Find where the given text appears and provide that cell's center as (X, Y) coordinate. 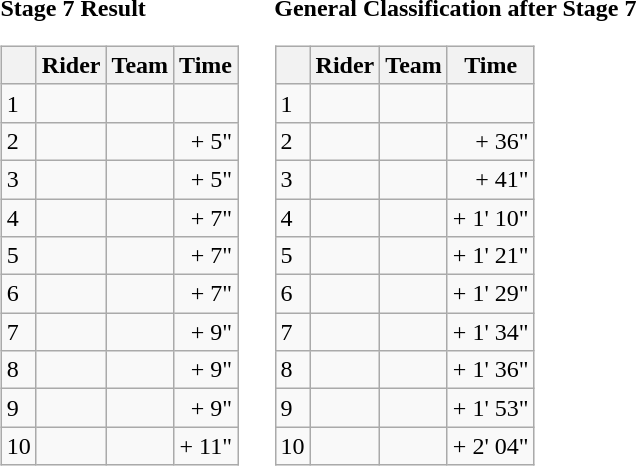
+ 1' 10" (490, 217)
+ 11" (206, 446)
+ 1' 53" (490, 408)
+ 1' 34" (490, 332)
+ 1' 29" (490, 294)
+ 41" (490, 179)
+ 1' 36" (490, 370)
+ 1' 21" (490, 256)
+ 2' 04" (490, 446)
+ 36" (490, 141)
